Provide the [x, y] coordinate of the cell's center where the given text is located.  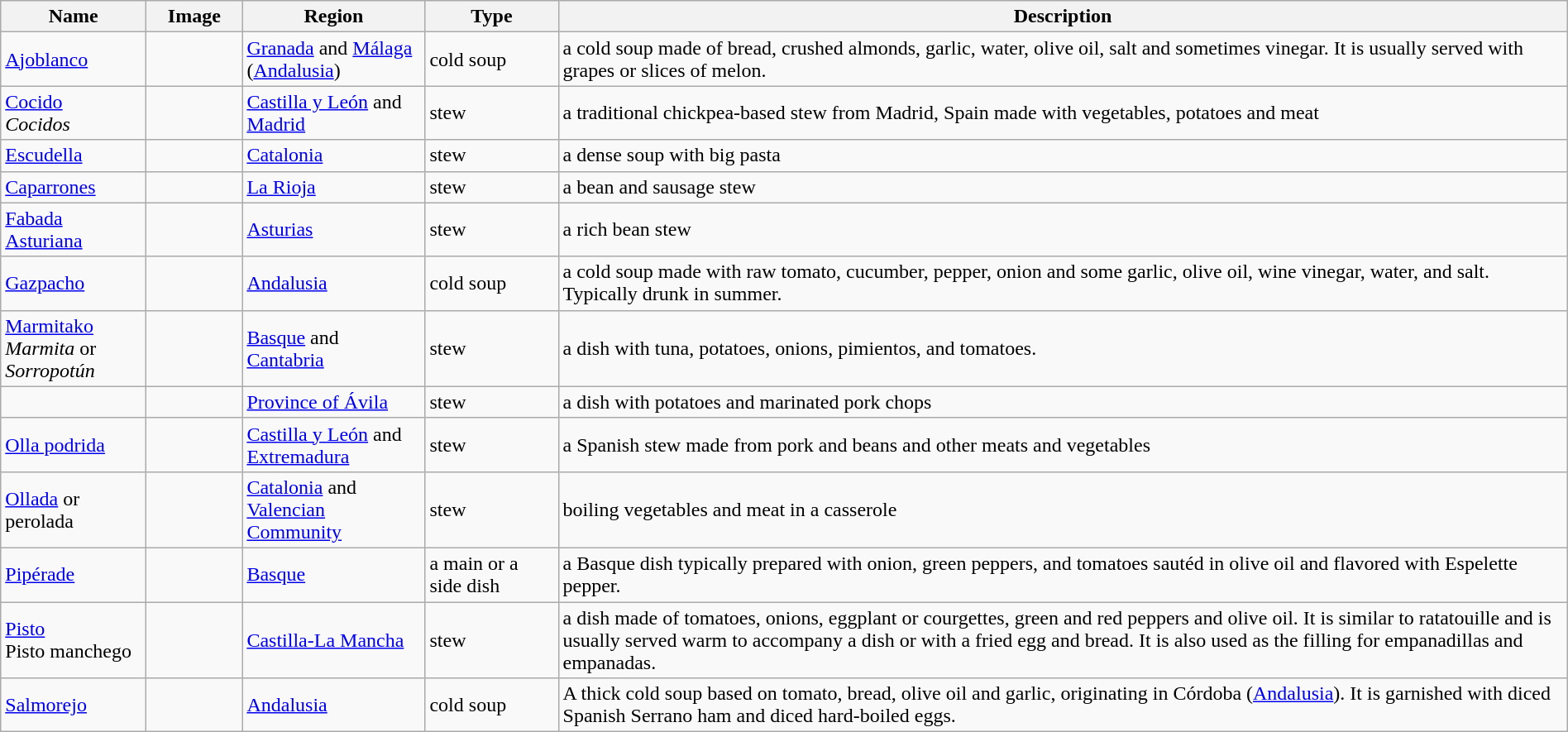
Olla podrida [74, 445]
Salmorejo [74, 705]
a rich bean stew [1063, 230]
a bean and sausage stew [1063, 187]
Escudella [74, 155]
PistoPisto manchego [74, 640]
Caparrones [74, 187]
Type [491, 17]
Gazpacho [74, 283]
Asturias [334, 230]
Basque and Cantabria [334, 348]
CocidoCocidos [74, 112]
Ajoblanco [74, 60]
Castilla y León and Madrid [334, 112]
Region [334, 17]
Pipérade [74, 574]
Name [74, 17]
a Spanish stew made from pork and beans and other meats and vegetables [1063, 445]
Granada and Málaga (Andalusia) [334, 60]
a main or a side dish [491, 574]
Image [194, 17]
Province of Ávila [334, 402]
a dish with potatoes and marinated pork chops [1063, 402]
a dish with tuna, potatoes, onions, pimientos, and tomatoes. [1063, 348]
Basque [334, 574]
a Basque dish typically prepared with onion, green peppers, and tomatoes sautéd in olive oil and flavored with Espelette pepper. [1063, 574]
Castilla-La Mancha [334, 640]
Description [1063, 17]
MarmitakoMarmita or Sorropotún [74, 348]
Castilla y León and Extremadura [334, 445]
Fabada Asturiana [74, 230]
Ollada or perolada [74, 510]
boiling vegetables and meat in a casserole [1063, 510]
a dense soup with big pasta [1063, 155]
Catalonia [334, 155]
a cold soup made with raw tomato, cucumber, pepper, onion and some garlic, olive oil, wine vinegar, water, and salt. Typically drunk in summer. [1063, 283]
Catalonia and Valencian Community [334, 510]
a traditional chickpea-based stew from Madrid, Spain made with vegetables, potatoes and meat [1063, 112]
La Rioja [334, 187]
